Identify which cell holds the provided text, then report its (X, Y) central coordinate. 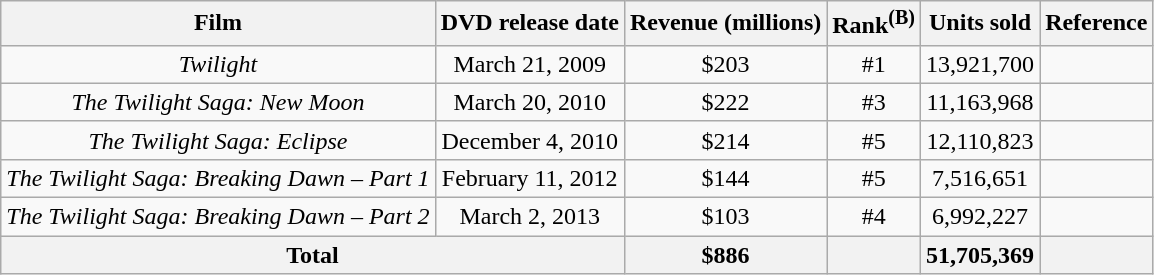
The Twilight Saga: Breaking Dawn – Part 2 (218, 217)
December 4, 2010 (530, 140)
Film (218, 24)
DVD release date (530, 24)
6,992,227 (980, 217)
Reference (1096, 24)
March 21, 2009 (530, 64)
Total (313, 255)
12,110,823 (980, 140)
$103 (725, 217)
#4 (874, 217)
$214 (725, 140)
$144 (725, 178)
February 11, 2012 (530, 178)
#1 (874, 64)
13,921,700 (980, 64)
#3 (874, 102)
March 2, 2013 (530, 217)
Rank(B) (874, 24)
The Twilight Saga: New Moon (218, 102)
$203 (725, 64)
Units sold (980, 24)
Revenue (millions) (725, 24)
March 20, 2010 (530, 102)
$886 (725, 255)
$222 (725, 102)
7,516,651 (980, 178)
51,705,369 (980, 255)
The Twilight Saga: Eclipse (218, 140)
The Twilight Saga: Breaking Dawn – Part 1 (218, 178)
Twilight (218, 64)
11,163,968 (980, 102)
